Return (x, y) of the center of cell containing provided text 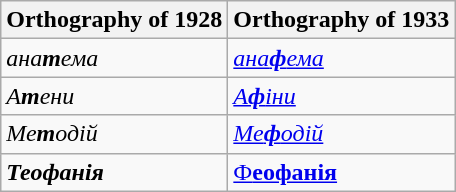
Феофанія (342, 172)
Orthography of 1933 (342, 20)
анафема (342, 58)
Мефодій (342, 134)
Афіни (342, 96)
Методій (114, 134)
Orthography of 1928 (114, 20)
Теофанія (114, 172)
Атени (114, 96)
анатема (114, 58)
